Find where the given text appears and provide that cell's center as [X, Y] coordinate. 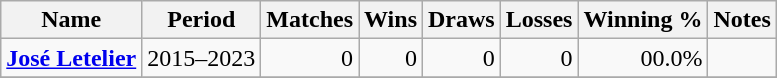
Wins [391, 20]
Winning % [643, 20]
Matches [310, 20]
00.0% [643, 58]
Notes [742, 20]
Losses [539, 20]
Draws [462, 20]
Period [202, 20]
José Letelier [72, 58]
Name [72, 20]
2015–2023 [202, 58]
